Pinpoint the cell where the given text exists, returning its (x, y) midpoint coordinate. 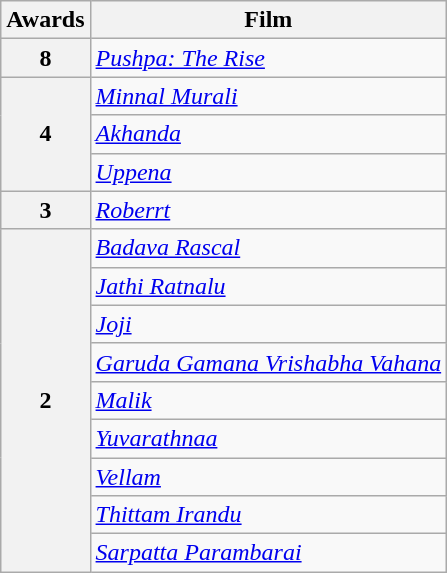
Joji (268, 324)
Uppena (268, 172)
2 (46, 400)
Awards (46, 20)
Roberrt (268, 210)
Garuda Gamana Vrishabha Vahana (268, 362)
Vellam (268, 477)
Malik (268, 400)
Thittam Irandu (268, 515)
Jathi Ratnalu (268, 286)
4 (46, 134)
3 (46, 210)
Akhanda (268, 134)
Sarpatta Parambarai (268, 553)
Yuvarathnaa (268, 438)
Film (268, 20)
Pushpa: The Rise (268, 58)
Badava Rascal (268, 248)
8 (46, 58)
Minnal Murali (268, 96)
